Return the [x, y] coordinate for the center point of the cell that contains the specified text.  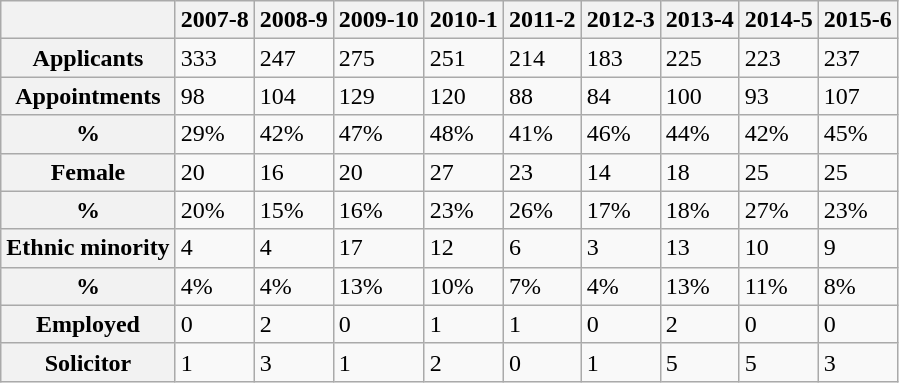
2015-6 [858, 20]
Appointments [88, 96]
14 [620, 172]
225 [700, 58]
48% [464, 134]
Female [88, 172]
2009-10 [378, 20]
Solicitor [88, 362]
18% [700, 210]
107 [858, 96]
20% [214, 210]
8% [858, 286]
247 [294, 58]
2013-4 [700, 20]
214 [542, 58]
47% [378, 134]
Ethnic minority [88, 248]
18 [700, 172]
223 [778, 58]
9 [858, 248]
2008-9 [294, 20]
10 [778, 248]
12 [464, 248]
129 [378, 96]
93 [778, 96]
2012-3 [620, 20]
17 [378, 248]
183 [620, 58]
29% [214, 134]
7% [542, 286]
16% [378, 210]
Employed [88, 324]
6 [542, 248]
2014-5 [778, 20]
333 [214, 58]
104 [294, 96]
120 [464, 96]
10% [464, 286]
275 [378, 58]
237 [858, 58]
251 [464, 58]
27% [778, 210]
88 [542, 96]
27 [464, 172]
84 [620, 96]
44% [700, 134]
17% [620, 210]
23 [542, 172]
Applicants [88, 58]
100 [700, 96]
2007-8 [214, 20]
46% [620, 134]
11% [778, 286]
16 [294, 172]
13 [700, 248]
41% [542, 134]
45% [858, 134]
2011-2 [542, 20]
2010-1 [464, 20]
26% [542, 210]
98 [214, 96]
15% [294, 210]
